Return the (X, Y) coordinate for the center point of the cell that contains the specified text.  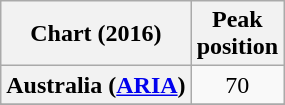
70 (237, 85)
Peak position (237, 34)
Australia (ARIA) (96, 85)
Chart (2016) (96, 34)
